Pinpoint the cell where the given text exists, returning its (X, Y) midpoint coordinate. 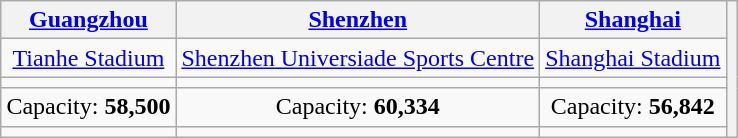
Shanghai (633, 20)
Shenzhen Universiade Sports Centre (358, 58)
Capacity: 60,334 (358, 107)
Guangzhou (88, 20)
Shenzhen (358, 20)
Shanghai Stadium (633, 58)
Tianhe Stadium (88, 58)
Capacity: 56,842 (633, 107)
Capacity: 58,500 (88, 107)
